Determine the [X, Y] coordinate at the center of the cell enclosing the given text.  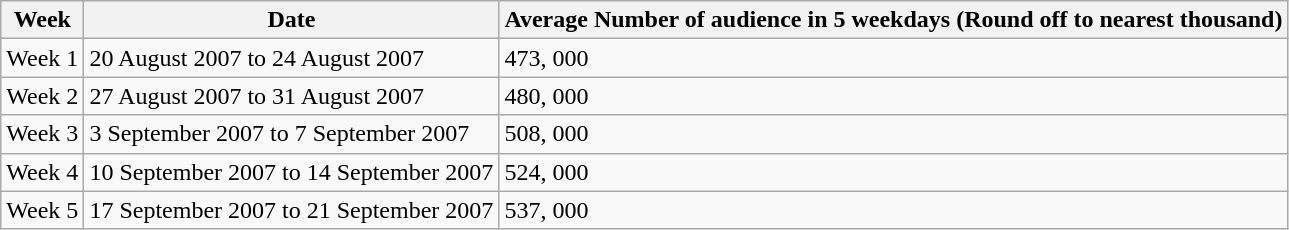
Average Number of audience in 5 weekdays (Round off to nearest thousand) [894, 20]
508, 000 [894, 134]
473, 000 [894, 58]
3 September 2007 to 7 September 2007 [292, 134]
Week 3 [42, 134]
Week 1 [42, 58]
524, 000 [894, 172]
Week [42, 20]
10 September 2007 to 14 September 2007 [292, 172]
480, 000 [894, 96]
Week 5 [42, 210]
Date [292, 20]
27 August 2007 to 31 August 2007 [292, 96]
Week 4 [42, 172]
Week 2 [42, 96]
20 August 2007 to 24 August 2007 [292, 58]
17 September 2007 to 21 September 2007 [292, 210]
537, 000 [894, 210]
